Find where the given text appears and provide that cell's center as [x, y] coordinate. 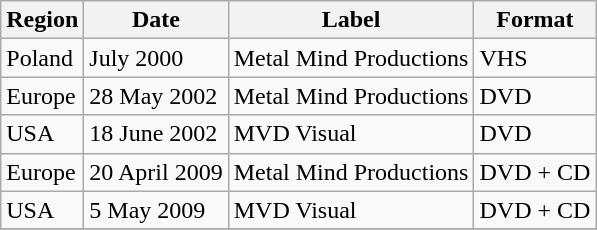
Format [535, 20]
20 April 2009 [156, 172]
Poland [42, 58]
18 June 2002 [156, 134]
Date [156, 20]
Label [351, 20]
July 2000 [156, 58]
28 May 2002 [156, 96]
Region [42, 20]
5 May 2009 [156, 210]
VHS [535, 58]
